Identify which cell holds the provided text, then report its [X, Y] central coordinate. 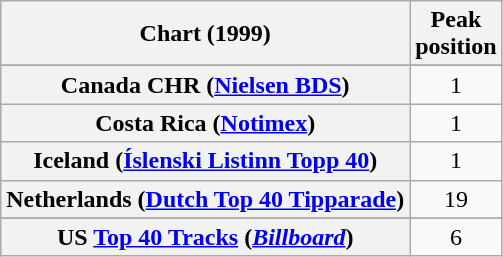
Peakposition [456, 34]
Iceland (Íslenski Listinn Topp 40) [206, 161]
US Top 40 Tracks (Billboard) [206, 237]
Costa Rica (Notimex) [206, 123]
Chart (1999) [206, 34]
19 [456, 199]
Netherlands (Dutch Top 40 Tipparade) [206, 199]
Canada CHR (Nielsen BDS) [206, 85]
6 [456, 237]
